Locate the cell with the specified text and output its [X, Y] center coordinate. 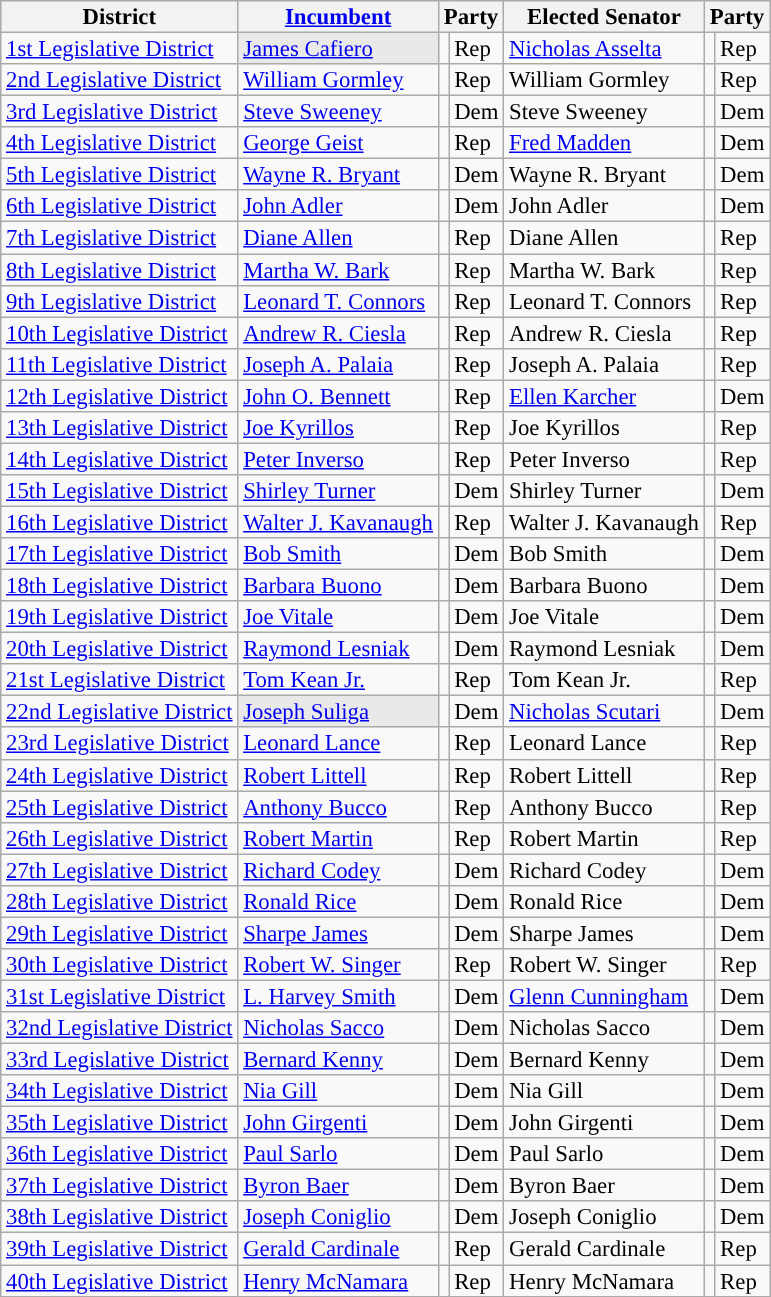
29th Legislative District [120, 933]
30th Legislative District [120, 965]
14th Legislative District [120, 459]
John O. Bennett [338, 396]
10th Legislative District [120, 333]
7th Legislative District [120, 238]
33rd Legislative District [120, 1060]
39th Legislative District [120, 1249]
Fred Madden [604, 143]
11th Legislative District [120, 364]
18th Legislative District [120, 586]
James Cafiero [338, 49]
4th Legislative District [120, 143]
Nicholas Asselta [604, 49]
21st Legislative District [120, 680]
1st Legislative District [120, 49]
25th Legislative District [120, 807]
26th Legislative District [120, 838]
6th Legislative District [120, 206]
Nicholas Scutari [604, 712]
17th Legislative District [120, 554]
40th Legislative District [120, 1281]
19th Legislative District [120, 617]
Joseph Suliga [338, 712]
31st Legislative District [120, 996]
28th Legislative District [120, 902]
Ellen Karcher [604, 396]
12th Legislative District [120, 396]
3rd Legislative District [120, 112]
32nd Legislative District [120, 1028]
36th Legislative District [120, 1154]
22nd Legislative District [120, 712]
38th Legislative District [120, 1218]
District [120, 17]
20th Legislative District [120, 649]
37th Legislative District [120, 1186]
8th Legislative District [120, 270]
35th Legislative District [120, 1123]
24th Legislative District [120, 775]
Glenn Cunningham [604, 996]
George Geist [338, 143]
9th Legislative District [120, 301]
16th Legislative District [120, 522]
Incumbent [338, 17]
27th Legislative District [120, 870]
5th Legislative District [120, 175]
13th Legislative District [120, 428]
15th Legislative District [120, 491]
34th Legislative District [120, 1091]
23rd Legislative District [120, 744]
2nd Legislative District [120, 80]
Elected Senator [604, 17]
L. Harvey Smith [338, 996]
